Determine the (x, y) coordinate at the center of the cell enclosing the given text.  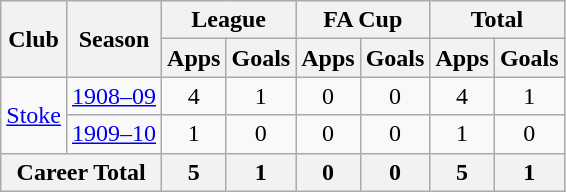
Stoke (34, 115)
1909–10 (114, 134)
Total (497, 20)
FA Cup (363, 20)
Club (34, 39)
League (229, 20)
1908–09 (114, 96)
Career Total (82, 172)
Season (114, 39)
